Extract the (X, Y) coordinate from the center of the cell holding the provided text.  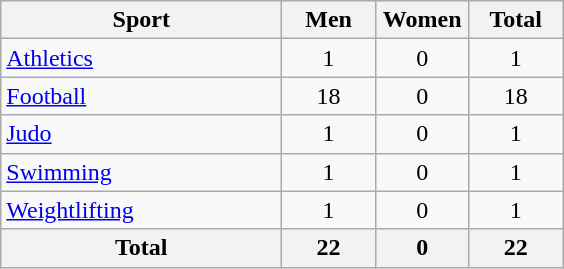
Women (422, 20)
Football (142, 96)
Athletics (142, 58)
Men (329, 20)
Weightlifting (142, 210)
Swimming (142, 172)
Judo (142, 134)
Sport (142, 20)
